Output the [x, y] coordinate of the center of the cell containing the given text.  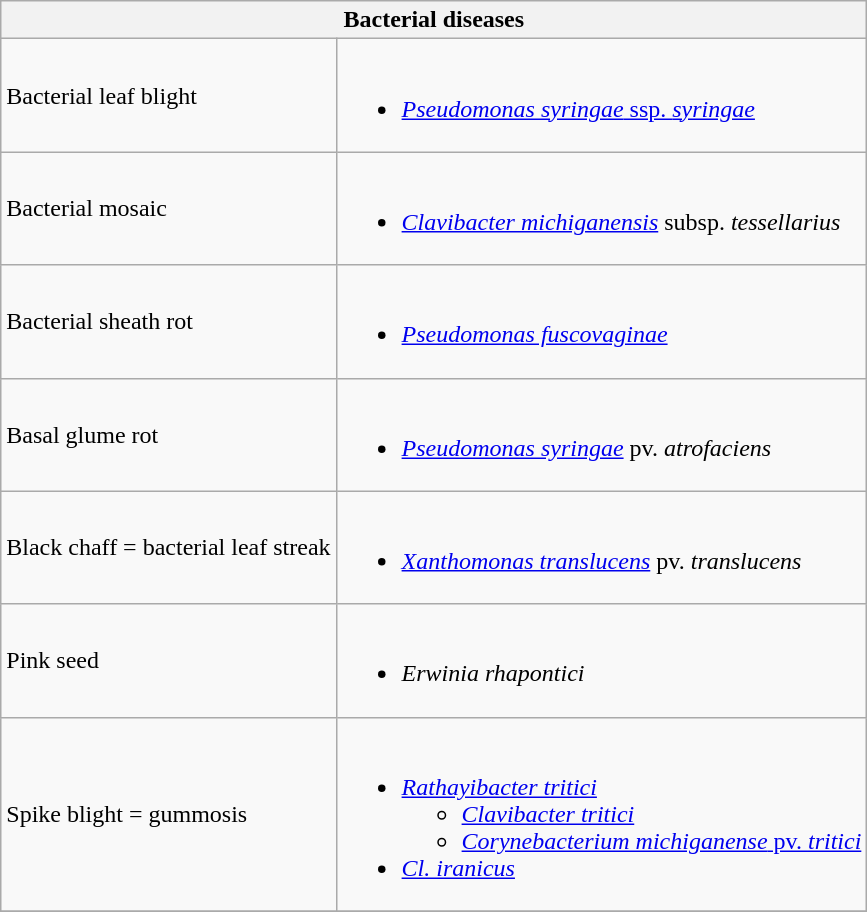
Pseudomonas fuscovaginae [602, 322]
Bacterial leaf blight [168, 96]
Bacterial diseases [434, 20]
Erwinia rhapontici [602, 660]
Clavibacter michiganensis subsp. tessellarius [602, 208]
Xanthomonas translucens pv. translucens [602, 548]
Black chaff = bacterial leaf streak [168, 548]
Pink seed [168, 660]
Bacterial sheath rot [168, 322]
Spike blight = gummosis [168, 814]
Basal glume rot [168, 434]
Rathayibacter triticiClavibacter triticiCorynebacterium michiganense pv. triticiCl. iranicus [602, 814]
Bacterial mosaic [168, 208]
Pseudomonas syringae pv. atrofaciens [602, 434]
Pseudomonas syringae ssp. syringae [602, 96]
